Return the (X, Y) coordinate for the center point of the cell that contains the specified text.  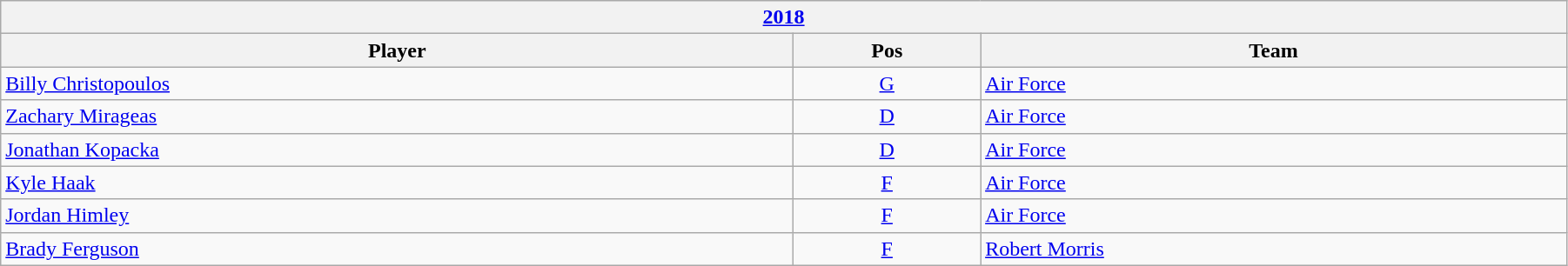
Brady Ferguson (397, 249)
Billy Christopoulos (397, 83)
Player (397, 50)
2018 (784, 17)
Zachary Mirageas (397, 116)
Kyle Haak (397, 183)
Jonathan Kopacka (397, 150)
Pos (888, 50)
G (888, 83)
Team (1274, 50)
Jordan Himley (397, 216)
Robert Morris (1274, 249)
